Detect which cell encompasses the target text, then output its (x, y) center coordinate. 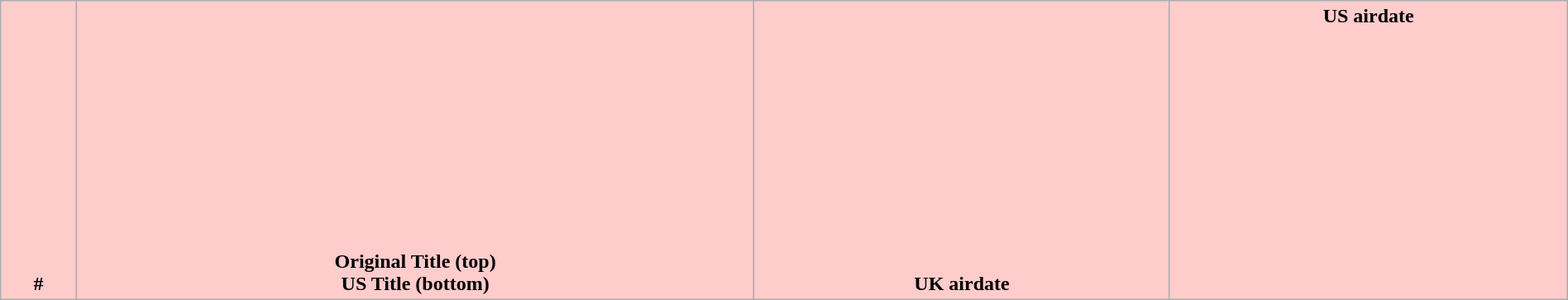
UK airdate (962, 150)
# (39, 150)
Original Title (top)US Title (bottom) (415, 150)
US airdate (1368, 150)
